Pinpoint the cell where the given text exists, returning its (X, Y) midpoint coordinate. 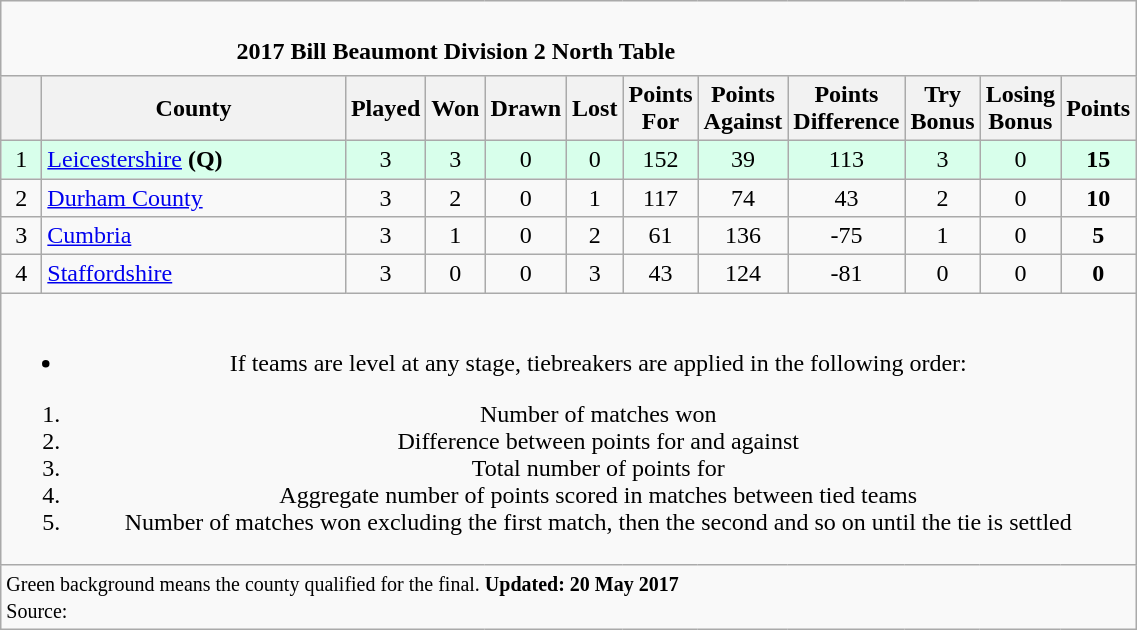
10 (1098, 197)
Played (385, 108)
Points For (660, 108)
Leicestershire (Q) (194, 159)
61 (660, 236)
Staffordshire (194, 274)
124 (743, 274)
15 (1098, 159)
-81 (846, 274)
5 (1098, 236)
Losing Bonus (1020, 108)
74 (743, 197)
117 (660, 197)
152 (660, 159)
Points (1098, 108)
4 (22, 274)
Cumbria (194, 236)
113 (846, 159)
Won (456, 108)
Try Bonus (942, 108)
-75 (846, 236)
136 (743, 236)
Lost (595, 108)
39 (743, 159)
Green background means the county qualified for the final. Updated: 20 May 2017Source: (568, 598)
County (194, 108)
Points Against (743, 108)
Points Difference (846, 108)
Drawn (526, 108)
Durham County (194, 197)
